Identify which cell holds the provided text, then report its [X, Y] central coordinate. 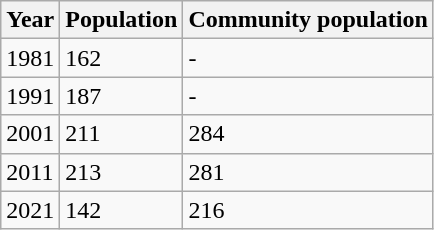
284 [308, 134]
2001 [30, 134]
142 [122, 210]
281 [308, 172]
2021 [30, 210]
213 [122, 172]
211 [122, 134]
1981 [30, 58]
Population [122, 20]
Community population [308, 20]
187 [122, 96]
2011 [30, 172]
162 [122, 58]
Year [30, 20]
1991 [30, 96]
216 [308, 210]
